From the cell containing the given text, extract its center point as [X, Y] coordinate. 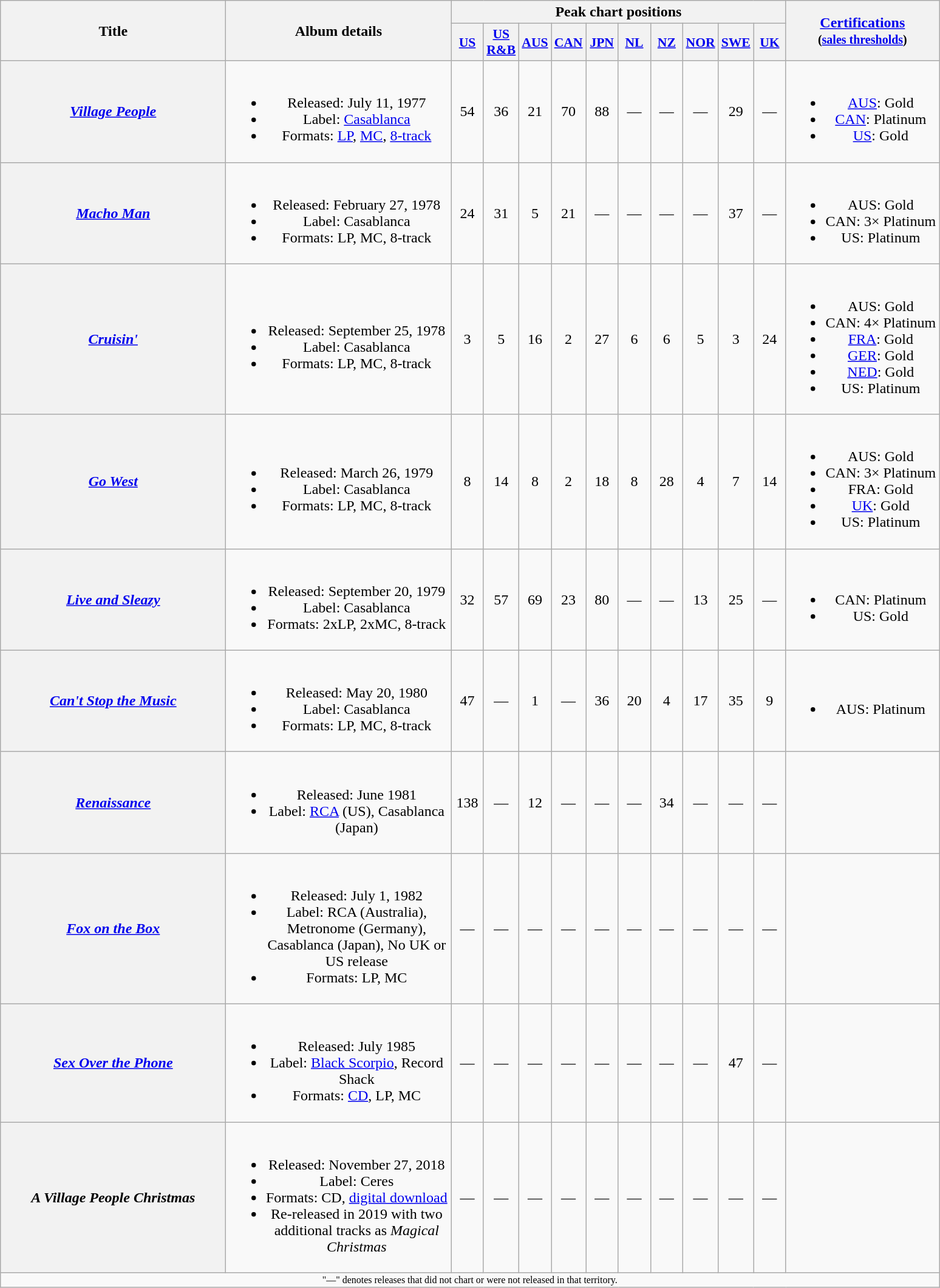
Can't Stop the Music [113, 701]
US R&B [501, 43]
AUS: GoldCAN: 4× PlatinumFRA: GoldGER: GoldNED: GoldUS: Platinum [862, 339]
Certifications(sales thresholds) [862, 30]
Title [113, 30]
JPN [602, 43]
Village People [113, 112]
Released: September 25, 1978Label: CasablancaFormats: LP, MC, 8-track [339, 339]
28 [667, 481]
Released: September 20, 1979Label: CasablancaFormats: 2xLP, 2xMC, 8-track [339, 599]
AUS: GoldCAN: 3× PlatinumUS: Platinum [862, 213]
13 [700, 599]
69 [534, 599]
9 [770, 701]
Cruisin' [113, 339]
UK [770, 43]
AUS: GoldCAN: 3× PlatinumFRA: GoldUK: GoldUS: Platinum [862, 481]
20 [634, 701]
AUS: GoldCAN: PlatinumUS: Gold [862, 112]
Released: May 20, 1980Label: CasablancaFormats: LP, MC, 8-track [339, 701]
US [468, 43]
SWE [736, 43]
57 [501, 599]
Released: March 26, 1979Label: CasablancaFormats: LP, MC, 8-track [339, 481]
29 [736, 112]
Released: February 27, 1978Label: CasablancaFormats: LP, MC, 8-track [339, 213]
CAN: PlatinumUS: Gold [862, 599]
25 [736, 599]
Live and Sleazy [113, 599]
AUS [534, 43]
27 [602, 339]
138 [468, 802]
NL [634, 43]
18 [602, 481]
17 [700, 701]
32 [468, 599]
Macho Man [113, 213]
CAN [568, 43]
NOR [700, 43]
37 [736, 213]
16 [534, 339]
Fox on the Box [113, 928]
A Village People Christmas [113, 1197]
34 [667, 802]
AUS: Platinum [862, 701]
Released: November 27, 2018Label: CeresFormats: CD, digital downloadRe-released in 2019 with two additional tracks as Magical Christmas [339, 1197]
88 [602, 112]
"—" denotes releases that did not chart or were not released in that territory. [470, 1280]
23 [568, 599]
31 [501, 213]
Renaissance [113, 802]
12 [534, 802]
Album details [339, 30]
70 [568, 112]
Sex Over the Phone [113, 1063]
NZ [667, 43]
1 [534, 701]
35 [736, 701]
Released: July 1985Label: Black Scorpio, Record ShackFormats: CD, LP, MC [339, 1063]
Released: June 1981Label: RCA (US), Casablanca (Japan) [339, 802]
Go West [113, 481]
Peak chart positions [618, 12]
54 [468, 112]
80 [602, 599]
7 [736, 481]
Released: July 1, 1982Label: RCA (Australia), Metronome (Germany), Casablanca (Japan), No UK or US releaseFormats: LP, MC [339, 928]
Released: July 11, 1977Label: CasablancaFormats: LP, MC, 8-track [339, 112]
